Output the (X, Y) coordinate of the center of the cell containing the given text.  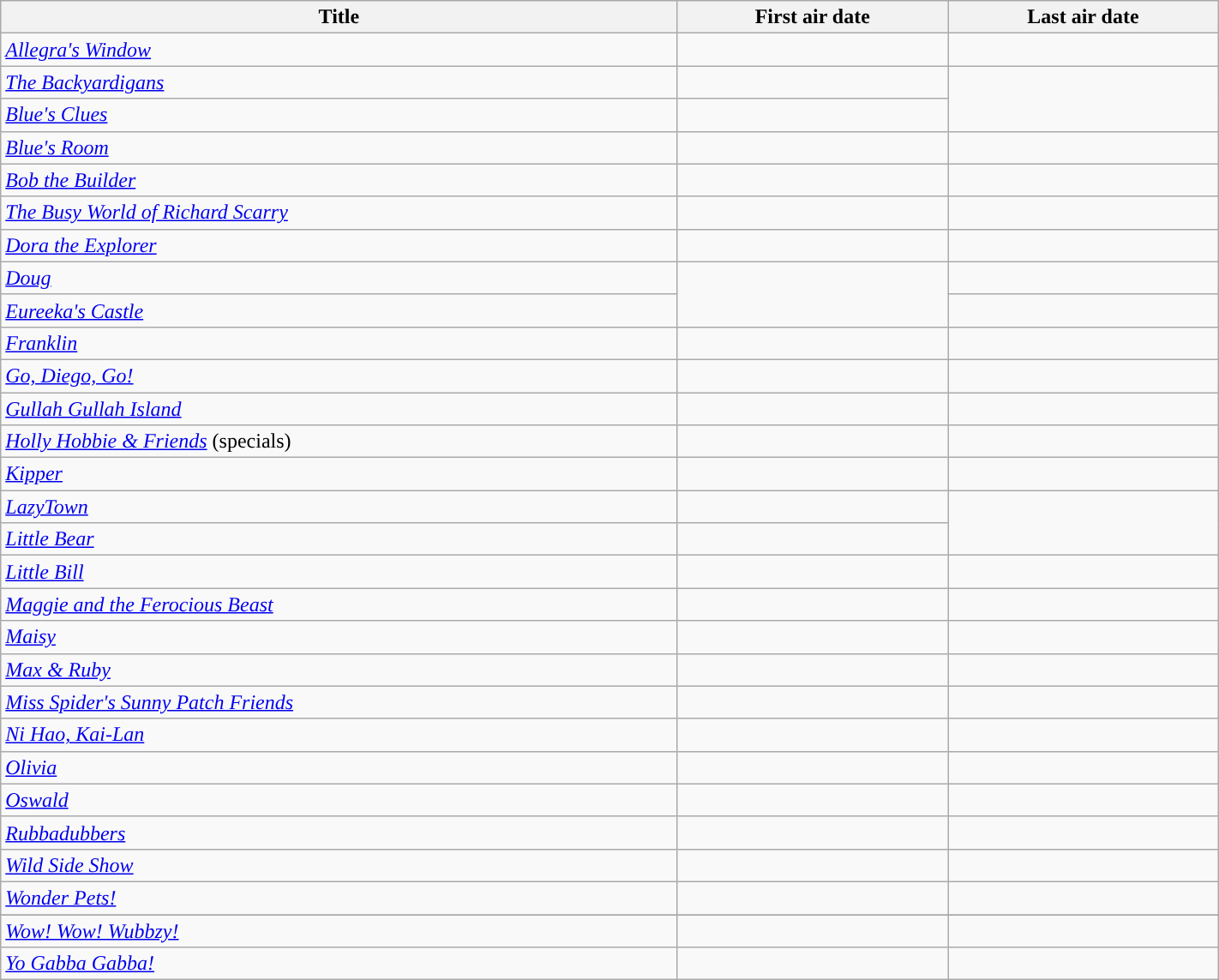
Eureeka's Castle (339, 310)
Wow! Wow! Wubbzy! (339, 930)
Bob the Builder (339, 180)
Last air date (1084, 17)
Allegra's Window (339, 50)
The Busy World of Richard Scarry (339, 213)
Miss Spider's Sunny Patch Friends (339, 702)
Little Bear (339, 539)
Doug (339, 278)
Title (339, 17)
Wild Side Show (339, 865)
Rubbadubbers (339, 833)
Maggie and the Ferocious Beast (339, 604)
Yo Gabba Gabba! (339, 964)
Oswald (339, 800)
Franklin (339, 343)
Olivia (339, 767)
Holly Hobbie & Friends (specials) (339, 442)
The Backyardigans (339, 82)
Kipper (339, 474)
Little Bill (339, 572)
Wonder Pets! (339, 898)
Blue's Clues (339, 115)
Go, Diego, Go! (339, 376)
Gullah Gullah Island (339, 409)
Blue's Room (339, 147)
Ni Hao, Kai-Lan (339, 735)
Dora the Explorer (339, 245)
First air date (813, 17)
LazyTown (339, 507)
Maisy (339, 637)
Max & Ruby (339, 670)
